Output the (X, Y) coordinate of the center of the cell containing the given text.  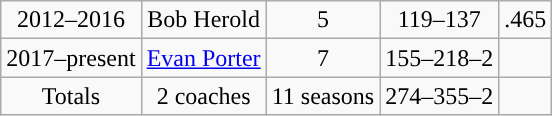
119–137 (440, 20)
2017–present (71, 58)
5 (323, 20)
11 seasons (323, 96)
Totals (71, 96)
274–355–2 (440, 96)
2012–2016 (71, 20)
2 coaches (204, 96)
Evan Porter (204, 58)
Bob Herold (204, 20)
155–218–2 (440, 58)
.465 (526, 20)
7 (323, 58)
